Find where the given text appears and provide that cell's center as [x, y] coordinate. 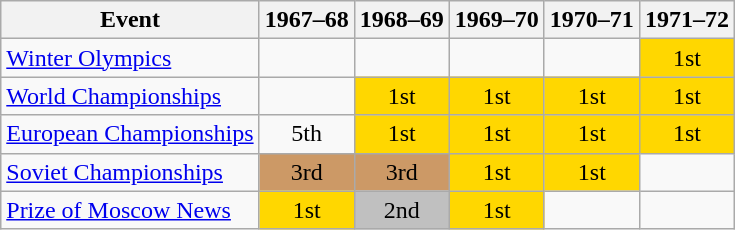
European Championships [130, 134]
1967–68 [306, 20]
2nd [402, 210]
Winter Olympics [130, 58]
1968–69 [402, 20]
5th [306, 134]
Prize of Moscow News [130, 210]
Event [130, 20]
1971–72 [686, 20]
1969–70 [496, 20]
World Championships [130, 96]
Soviet Championships [130, 172]
1970–71 [592, 20]
